Determine the [X, Y] coordinate at the center of the cell enclosing the given text.  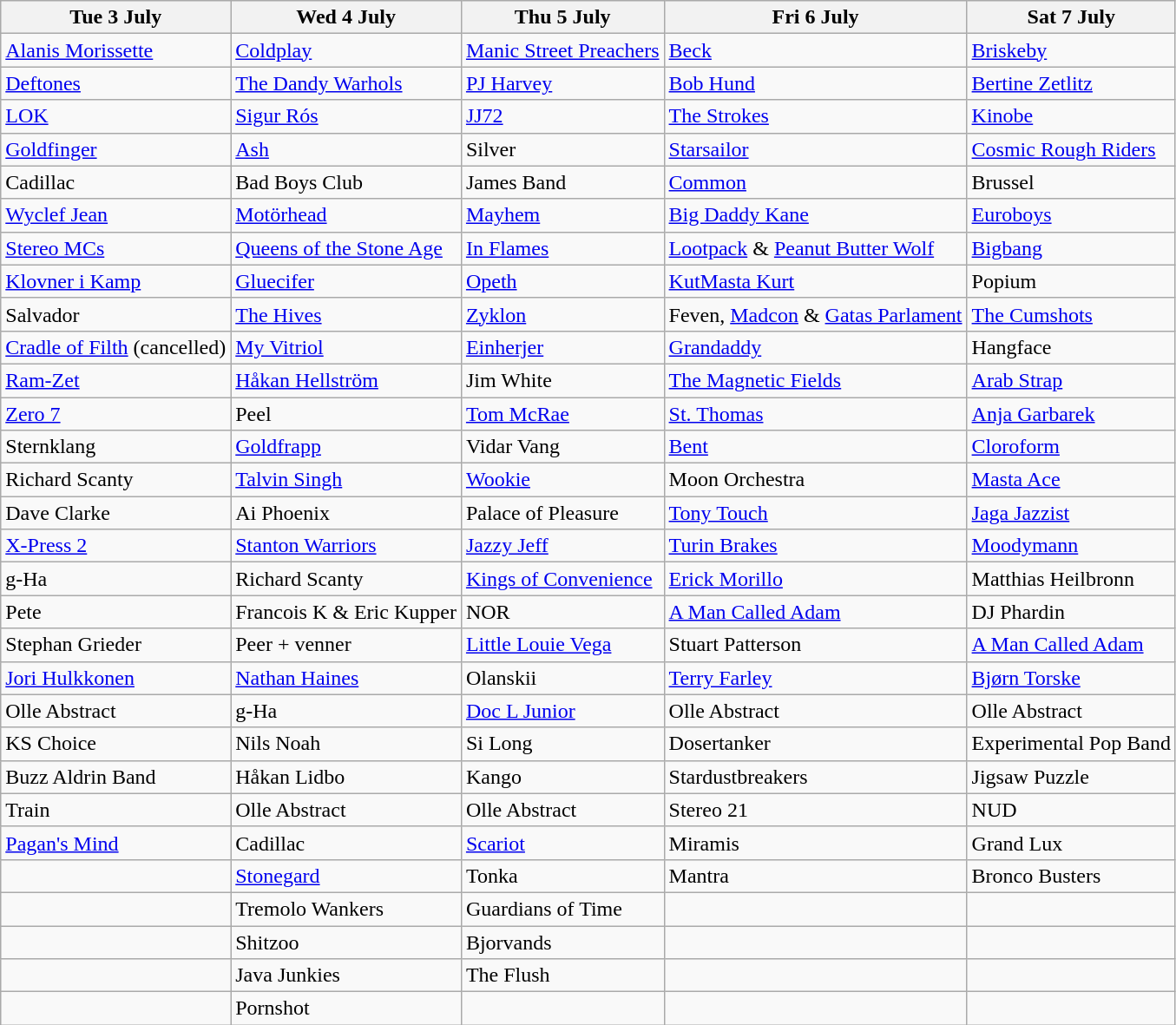
Beck [816, 50]
Dave Clarke [116, 513]
Coldplay [346, 50]
Nathan Haines [346, 678]
Briskeby [1071, 50]
Terry Farley [816, 678]
Tue 3 July [116, 17]
Gluecifer [346, 281]
Kinobe [1071, 116]
Hangface [1071, 347]
Brussel [1071, 182]
JJ72 [562, 116]
Bent [816, 447]
Anja Garbarek [1071, 414]
The Hives [346, 314]
PJ Harvey [562, 83]
X-Press 2 [116, 546]
Palace of Pleasure [562, 513]
NUD [1071, 810]
Bob Hund [816, 83]
Stereo MCs [116, 248]
Stephan Grieder [116, 645]
Einherjer [562, 347]
Feven, Madcon & Gatas Parlament [816, 314]
Guardians of Time [562, 909]
DJ Phardin [1071, 612]
Ash [346, 149]
Common [816, 182]
Zero 7 [116, 414]
Tremolo Wankers [346, 909]
Jazzy Jeff [562, 546]
Manic Street Preachers [562, 50]
Bronco Busters [1071, 876]
Goldfrapp [346, 447]
The Cumshots [1071, 314]
Cosmic Rough Riders [1071, 149]
Tony Touch [816, 513]
Stuart Patterson [816, 645]
Mantra [816, 876]
Goldfinger [116, 149]
Sternklang [116, 447]
The Magnetic Fields [816, 380]
KS Choice [116, 744]
Stardustbreakers [816, 777]
Dosertanker [816, 744]
Stonegard [346, 876]
Kings of Convenience [562, 579]
Queens of the Stone Age [346, 248]
Java Junkies [346, 976]
Motörhead [346, 215]
LOK [116, 116]
Pete [116, 612]
Sat 7 July [1071, 17]
Doc L Junior [562, 711]
Bjørn Torske [1071, 678]
Bigbang [1071, 248]
Nils Noah [346, 744]
My Vitriol [346, 347]
Peel [346, 414]
The Flush [562, 976]
Masta Ace [1071, 480]
Håkan Hellström [346, 380]
Moodymann [1071, 546]
The Strokes [816, 116]
Wyclef Jean [116, 215]
Thu 5 July [562, 17]
Tonka [562, 876]
Francois K & Eric Kupper [346, 612]
St. Thomas [816, 414]
Håkan Lidbo [346, 777]
Fri 6 July [816, 17]
Deftones [116, 83]
Erick Morillo [816, 579]
Pornshot [346, 1009]
Arab Strap [1071, 380]
Moon Orchestra [816, 480]
Stanton Warriors [346, 546]
Sigur Rós [346, 116]
Si Long [562, 744]
Stereo 21 [816, 810]
Grand Lux [1071, 843]
Big Daddy Kane [816, 215]
Cloroform [1071, 447]
Bad Boys Club [346, 182]
Alanis Morissette [116, 50]
Tom McRae [562, 414]
Jim White [562, 380]
Little Louie Vega [562, 645]
Shitzoo [346, 942]
Cradle of Filth (cancelled) [116, 347]
Jigsaw Puzzle [1071, 777]
Miramis [816, 843]
NOR [562, 612]
Turin Brakes [816, 546]
Experimental Pop Band [1071, 744]
Zyklon [562, 314]
Starsailor [816, 149]
Ai Phoenix [346, 513]
Train [116, 810]
Vidar Vang [562, 447]
In Flames [562, 248]
Pagan's Mind [116, 843]
KutMasta Kurt [816, 281]
Lootpack & Peanut Butter Wolf [816, 248]
Popium [1071, 281]
Olanskii [562, 678]
Bertine Zetlitz [1071, 83]
Jori Hulkkonen [116, 678]
Bjorvands [562, 942]
Euroboys [1071, 215]
Mayhem [562, 215]
Peer + venner [346, 645]
Opeth [562, 281]
Talvin Singh [346, 480]
Salvador [116, 314]
Ram-Zet [116, 380]
James Band [562, 182]
Scariot [562, 843]
Wookie [562, 480]
Kango [562, 777]
Silver [562, 149]
Klovner i Kamp [116, 281]
Wed 4 July [346, 17]
The Dandy Warhols [346, 83]
Matthias Heilbronn [1071, 579]
Jaga Jazzist [1071, 513]
Grandaddy [816, 347]
Buzz Aldrin Band [116, 777]
